Extract the (X, Y) coordinate from the center of the cell holding the provided text.  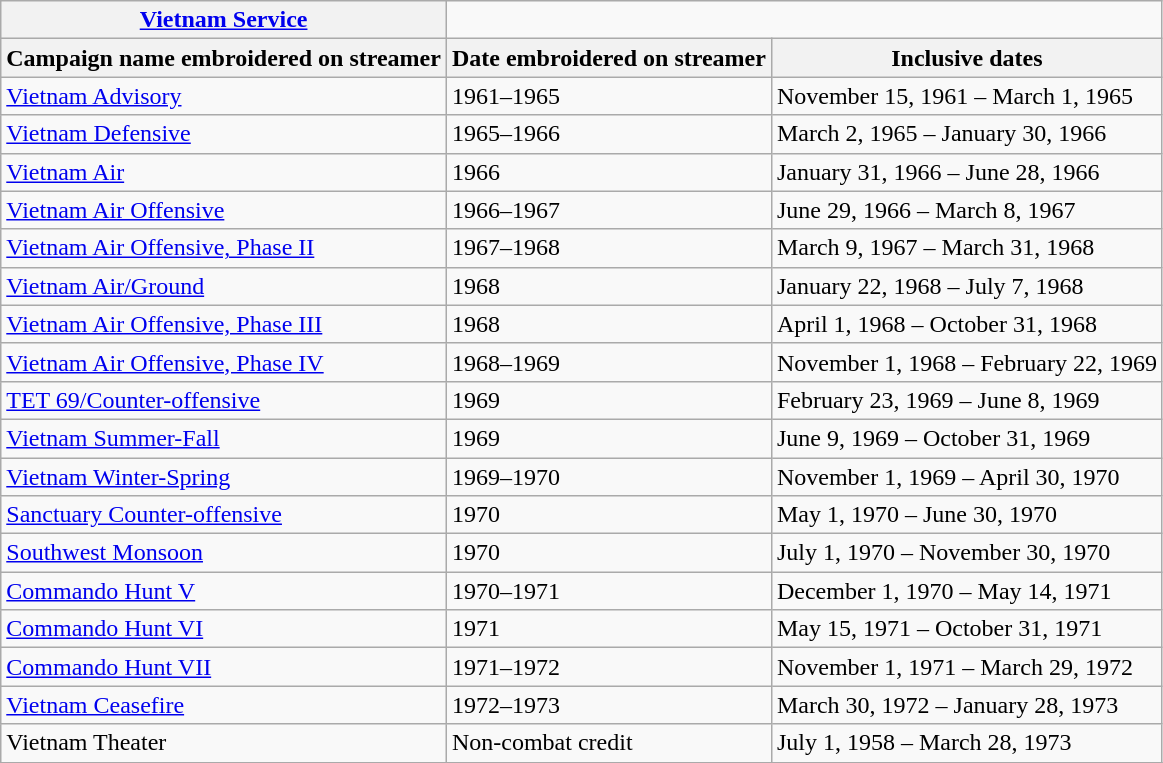
1968–1969 (608, 362)
1969–1970 (608, 477)
1970–1971 (608, 591)
Southwest Monsoon (224, 553)
December 1, 1970 – May 14, 1971 (966, 591)
Date embroidered on streamer (608, 58)
January 22, 1968 – July 7, 1968 (966, 286)
Vietnam Air Offensive, Phase III (224, 324)
Vietnam Advisory (224, 96)
Vietnam Air/Ground (224, 286)
Vietnam Theater (224, 743)
Vietnam Ceasefire (224, 705)
July 1, 1970 – November 30, 1970 (966, 553)
Vietnam Air Offensive (224, 210)
November 1, 1969 – April 30, 1970 (966, 477)
1965–1966 (608, 134)
November 15, 1961 – March 1, 1965 (966, 96)
1971 (608, 629)
Campaign name embroidered on streamer (224, 58)
January 31, 1966 – June 28, 1966 (966, 172)
March 9, 1967 – March 31, 1968 (966, 248)
1971–1972 (608, 667)
1961–1965 (608, 96)
Vietnam Air (224, 172)
1966 (608, 172)
Vietnam Service (224, 20)
1972–1973 (608, 705)
Vietnam Air Offensive, Phase II (224, 248)
1966–1967 (608, 210)
Inclusive dates (966, 58)
November 1, 1971 – March 29, 1972 (966, 667)
Vietnam Air Offensive, Phase IV (224, 362)
March 2, 1965 – January 30, 1966 (966, 134)
Vietnam Summer-Fall (224, 438)
Sanctuary Counter-offensive (224, 515)
February 23, 1969 – June 8, 1969 (966, 400)
November 1, 1968 – February 22, 1969 (966, 362)
Commando Hunt VI (224, 629)
May 15, 1971 – October 31, 1971 (966, 629)
July 1, 1958 – March 28, 1973 (966, 743)
Commando Hunt V (224, 591)
1967–1968 (608, 248)
Vietnam Winter-Spring (224, 477)
Non-combat credit (608, 743)
Commando Hunt VII (224, 667)
March 30, 1972 – January 28, 1973 (966, 705)
June 9, 1969 – October 31, 1969 (966, 438)
TET 69/Counter-offensive (224, 400)
April 1, 1968 – October 31, 1968 (966, 324)
June 29, 1966 – March 8, 1967 (966, 210)
May 1, 1970 – June 30, 1970 (966, 515)
Vietnam Defensive (224, 134)
